Scan for the cell matching the given text and deliver its (X, Y) coordinate at center. 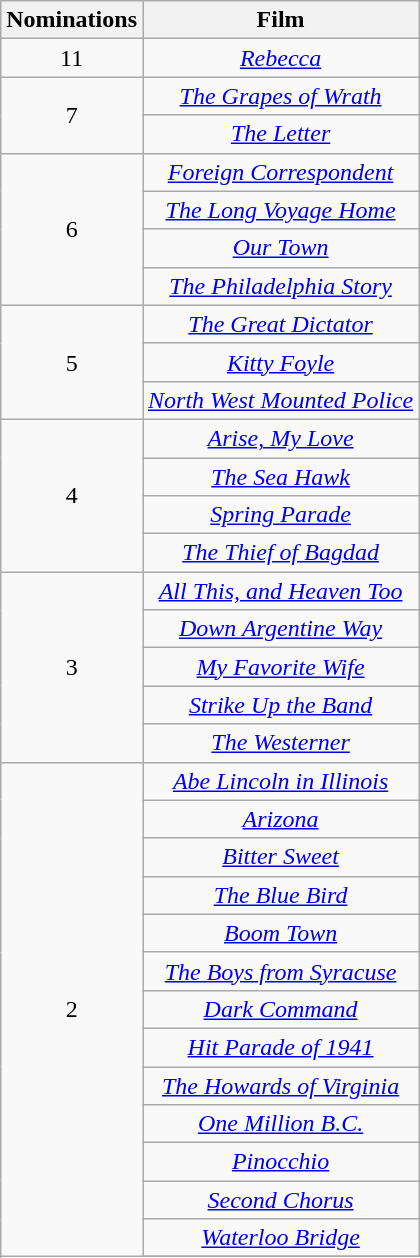
My Favorite Wife (280, 667)
The Blue Bird (280, 895)
Arise, My Love (280, 438)
Kitty Foyle (280, 362)
Dark Command (280, 1009)
5 (72, 362)
Arizona (280, 819)
The Westerner (280, 743)
North West Mounted Police (280, 400)
All This, and Heaven Too (280, 591)
Boom Town (280, 933)
4 (72, 495)
Waterloo Bridge (280, 1238)
The Boys from Syracuse (280, 971)
Down Argentine Way (280, 629)
Second Chorus (280, 1200)
Abe Lincoln in Illinois (280, 781)
11 (72, 58)
2 (72, 1010)
The Philadelphia Story (280, 286)
One Million B.C. (280, 1124)
6 (72, 229)
Our Town (280, 248)
The Great Dictator (280, 324)
Rebecca (280, 58)
Nominations (72, 20)
Bitter Sweet (280, 857)
The Grapes of Wrath (280, 96)
Foreign Correspondent (280, 172)
The Sea Hawk (280, 477)
The Long Voyage Home (280, 210)
Pinocchio (280, 1162)
7 (72, 115)
The Howards of Virginia (280, 1085)
Film (280, 20)
Spring Parade (280, 515)
Hit Parade of 1941 (280, 1047)
3 (72, 667)
The Letter (280, 134)
Strike Up the Band (280, 705)
The Thief of Bagdad (280, 553)
